Return (x, y) of the center of cell containing provided text 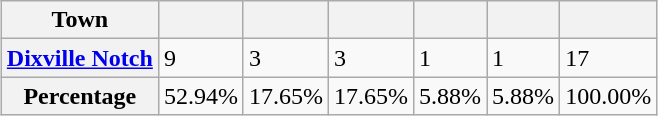
9 (200, 58)
Percentage (80, 96)
Dixville Notch (80, 58)
Town (80, 20)
52.94% (200, 96)
17 (608, 58)
100.00% (608, 96)
